Output the (x, y) coordinate of the center of the cell containing the given text.  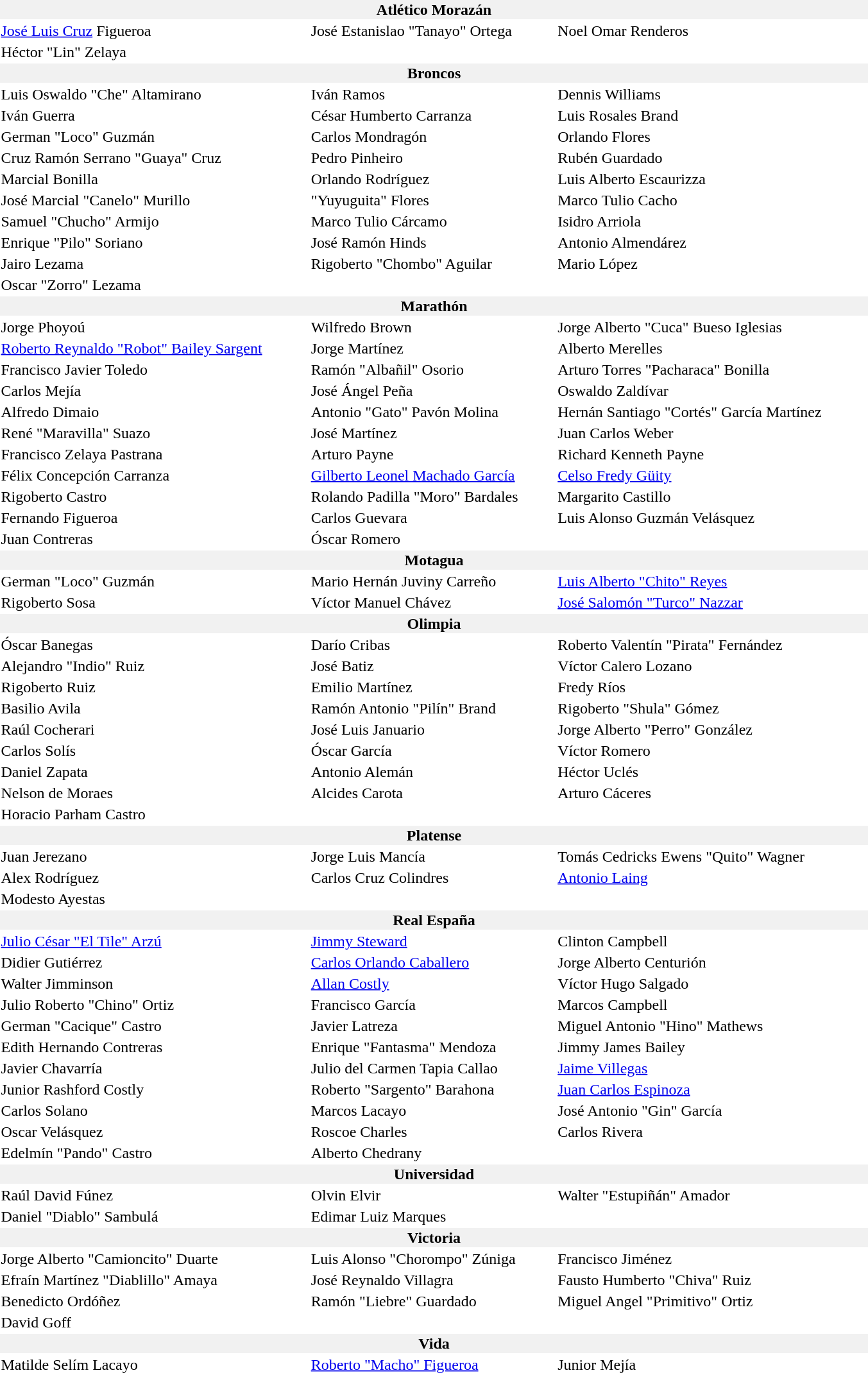
Víctor Manuel Chávez (432, 602)
Benedicto Ordóñez (154, 1301)
Julio Roberto "Chino" Ortiz (154, 1005)
Rubén Guardado (712, 158)
David Goff (154, 1322)
Jimmy James Bailey (712, 1047)
José Estanislao "Tanayo" Ortega (432, 31)
Luis Alonso Guzmán Velásquez (712, 518)
Cruz Ramón Serrano "Guaya" Cruz (154, 158)
German "Cacique" Castro (154, 1026)
Roberto "Sargento" Barahona (432, 1089)
Iván Guerra (154, 115)
Rigoberto Sosa (154, 602)
Francisco Jiménez (712, 1259)
José Luis Januario (432, 729)
Emilio Martínez (432, 687)
Jorge Alberto Centurión (712, 962)
Margarito Castillo (712, 497)
Marcos Campbell (712, 1005)
José Ángel Peña (432, 391)
Luis Alberto "Chito" Reyes (712, 581)
Héctor Uclés (712, 772)
Francisco García (432, 1005)
Broncos (434, 73)
Carlos Mejía (154, 391)
Gilberto Leonel Machado García (432, 475)
Dennis Williams (712, 94)
Marcos Lacayo (432, 1111)
Orlando Flores (712, 137)
Jorge Phoyoú (154, 327)
Ramón "Albañil" Osorio (432, 370)
Didier Gutiérrez (154, 962)
Óscar Romero (432, 539)
Jairo Lezama (154, 264)
Darío Cribas (432, 645)
Nelson de Moraes (154, 793)
Luis Oswaldo "Che" Altamirano (154, 94)
Enrique "Pilo" Soriano (154, 243)
Olvin Elvir (432, 1195)
Horacio Parham Castro (154, 814)
Efraín Martínez "Diablillo" Amaya (154, 1280)
Roscoe Charles (432, 1132)
Arturo Torres "Pacharaca" Bonilla (712, 370)
Jorge Alberto "Perro" González (712, 729)
José Reynaldo Villagra (432, 1280)
Juan Jerezano (154, 857)
Enrique "Fantasma" Mendoza (432, 1047)
Jorge Luis Mancía (432, 857)
Alejandro "Indio" Ruiz (154, 666)
Rolando Padilla "Moro" Bardales (432, 497)
Hernán Santiago "Cortés" García Martínez (712, 412)
Arturo Payne (432, 454)
Roberto Reynaldo "Robot" Bailey Sargent (154, 348)
Carlos Solís (154, 751)
Jorge Alberto "Cuca" Bueso Iglesias (712, 327)
Daniel Zapata (154, 772)
Miguel Antonio "Hino" Mathews (712, 1026)
Javier Chavarría (154, 1068)
Edith Hernando Contreras (154, 1047)
Mario Hernán Juviny Carreño (432, 581)
Jorge Martínez (432, 348)
Víctor Romero (712, 751)
Rigoberto "Shula" Gómez (712, 708)
Mario López (712, 264)
Rigoberto Castro (154, 497)
Miguel Angel "Primitivo" Ortiz (712, 1301)
Isidro Arriola (712, 221)
Víctor Calero Lozano (712, 666)
Arturo Cáceres (712, 793)
René "Maravilla" Suazo (154, 433)
Alfredo Dimaio (154, 412)
Universidad (434, 1174)
Javier Latreza (432, 1026)
Félix Concepción Carranza (154, 475)
Real España (434, 920)
Antonio Alemán (432, 772)
Edelmín "Pando" Castro (154, 1153)
Alberto Chedrany (432, 1153)
Jaime Villegas (712, 1068)
Alcides Carota (432, 793)
Iván Ramos (432, 94)
Basilio Avila (154, 708)
Oscar "Zorro" Lezama (154, 285)
Juan Carlos Espinoza (712, 1089)
Edimar Luiz Marques (432, 1216)
Orlando Rodríguez (432, 179)
Roberto Valentín "Pirata" Fernández (712, 645)
Juan Carlos Weber (712, 433)
Carlos Guevara (432, 518)
Allan Costly (432, 984)
Ramón Antonio "Pilín" Brand (432, 708)
José Batiz (432, 666)
Junior Rashford Costly (154, 1089)
Marcial Bonilla (154, 179)
Oscar Velásquez (154, 1132)
José Martínez (432, 433)
Olimpia (434, 624)
Clinton Campbell (712, 941)
Jimmy Steward (432, 941)
Julio del Carmen Tapia Callao (432, 1068)
José Luis Cruz Figueroa (154, 31)
Celso Fredy Güity (712, 475)
Motagua (434, 560)
Carlos Cruz Colindres (432, 878)
Vida (434, 1343)
Fausto Humberto "Chiva" Ruiz (712, 1280)
Pedro Pinheiro (432, 158)
Héctor "Lin" Zelaya (154, 52)
Raúl Cocherari (154, 729)
Richard Kenneth Payne (712, 454)
Ramón "Liebre" Guardado (432, 1301)
Modesto Ayestas (154, 899)
José Marcial "Canelo" Murillo (154, 200)
Rigoberto Ruiz (154, 687)
Luis Alberto Escaurizza (712, 179)
José Antonio "Gin" García (712, 1111)
Platense (434, 835)
Raúl David Fúnez (154, 1195)
Samuel "Chucho" Armijo (154, 221)
Marco Tulio Cárcamo (432, 221)
César Humberto Carranza (432, 115)
Juan Contreras (154, 539)
Óscar García (432, 751)
José Salomón "Turco" Nazzar (712, 602)
Fredy Ríos (712, 687)
Walter "Estupiñán" Amador (712, 1195)
"Yuyuguita" Flores (432, 200)
Noel Omar Renderos (712, 31)
Julio César "El Tile" Arzú (154, 941)
Wilfredo Brown (432, 327)
José Ramón Hinds (432, 243)
Francisco Zelaya Pastrana (154, 454)
Antonio Laing (712, 878)
Antonio "Gato" Pavón Molina (432, 412)
Alex Rodríguez (154, 878)
Carlos Mondragón (432, 137)
Antonio Almendárez (712, 243)
Carlos Rivera (712, 1132)
Daniel "Diablo" Sambulá (154, 1216)
Luis Rosales Brand (712, 115)
Carlos Orlando Caballero (432, 962)
Carlos Solano (154, 1111)
Atlético Morazán (434, 10)
Óscar Banegas (154, 645)
Marathón (434, 306)
Jorge Alberto "Camioncito" Duarte (154, 1259)
Francisco Javier Toledo (154, 370)
Tomás Cedricks Ewens "Quito" Wagner (712, 857)
Fernando Figueroa (154, 518)
Marco Tulio Cacho (712, 200)
Walter Jimminson (154, 984)
Alberto Merelles (712, 348)
Oswaldo Zaldívar (712, 391)
Victoria (434, 1238)
Rigoberto "Chombo" Aguilar (432, 264)
Víctor Hugo Salgado (712, 984)
Luis Alonso "Chorompo" Zúniga (432, 1259)
